Extract the [X, Y] coordinate from the center of the cell holding the provided text.  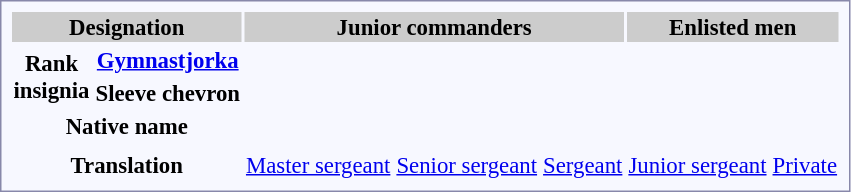
Sergeant [583, 165]
Sleeve chevron [168, 93]
Gymnastjorka [168, 60]
Junior sergeant [698, 165]
Junior commanders [434, 27]
Master sergeant [318, 165]
Designation [126, 27]
Private [805, 165]
Translation [126, 165]
Enlisted men [733, 27]
Senior sergeant [467, 165]
Native name [126, 126]
Rankinsignia [52, 76]
